Pinpoint the cell where the given text exists, returning its (x, y) midpoint coordinate. 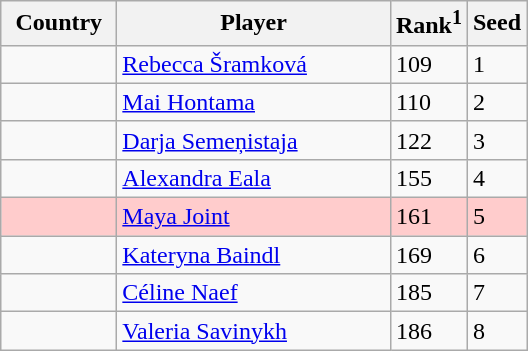
Seed (496, 24)
155 (428, 178)
110 (428, 102)
Player (254, 24)
109 (428, 64)
Céline Naef (254, 293)
Rebecca Šramková (254, 64)
5 (496, 217)
1 (496, 64)
169 (428, 255)
Alexandra Eala (254, 178)
Maya Joint (254, 217)
Valeria Savinykh (254, 331)
Country (59, 24)
3 (496, 140)
Mai Hontama (254, 102)
8 (496, 331)
185 (428, 293)
Darja Semeņistaja (254, 140)
6 (496, 255)
161 (428, 217)
Kateryna Baindl (254, 255)
7 (496, 293)
4 (496, 178)
122 (428, 140)
2 (496, 102)
186 (428, 331)
Rank1 (428, 24)
